Detect which cell encompasses the target text, then output its (x, y) center coordinate. 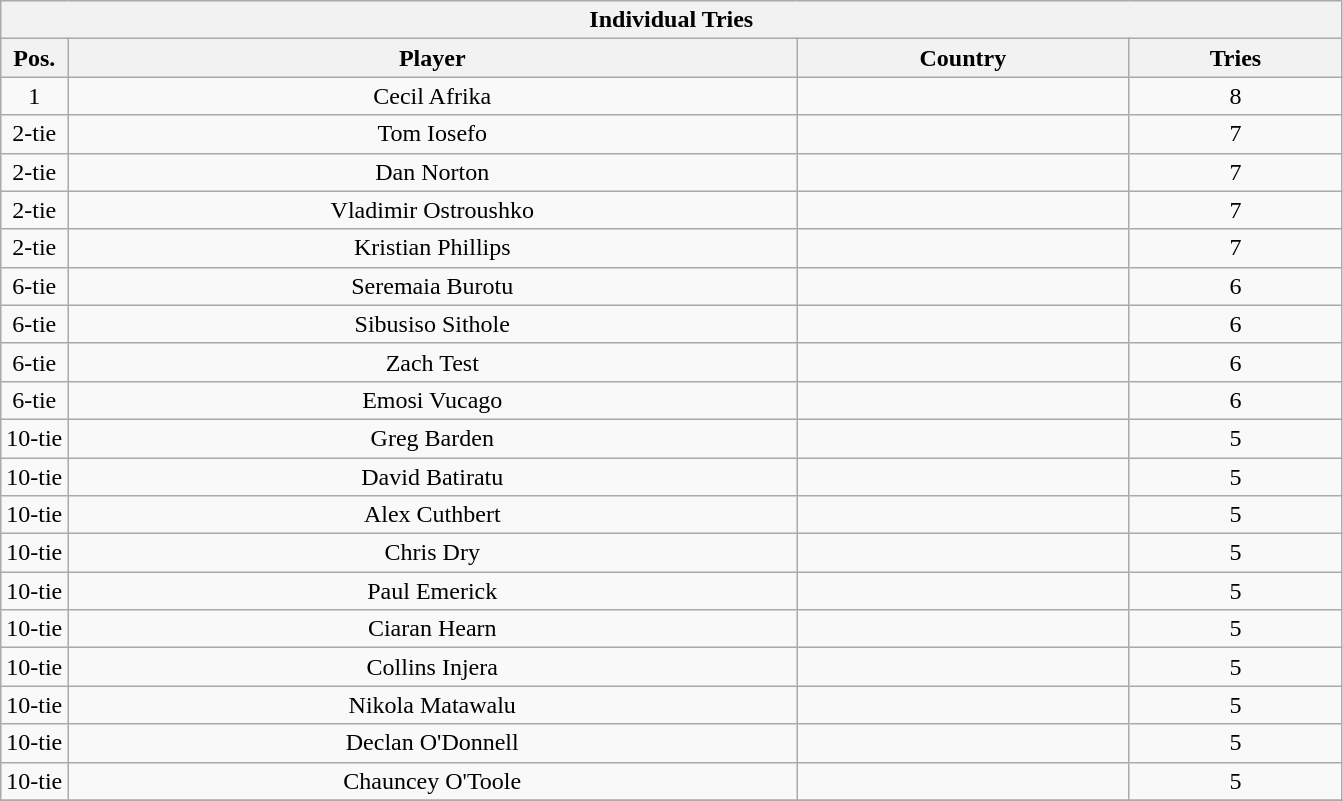
Declan O'Donnell (432, 743)
Tom Iosefo (432, 134)
Seremaia Burotu (432, 286)
Nikola Matawalu (432, 705)
8 (1236, 96)
Vladimir Ostroushko (432, 210)
Pos. (34, 58)
Paul Emerick (432, 591)
Greg Barden (432, 438)
Player (432, 58)
Emosi Vucago (432, 400)
Collins Injera (432, 667)
Sibusiso Sithole (432, 324)
Zach Test (432, 362)
Alex Cuthbert (432, 515)
Chris Dry (432, 553)
1 (34, 96)
Tries (1236, 58)
David Batiratu (432, 477)
Country (963, 58)
Chauncey O'Toole (432, 781)
Dan Norton (432, 172)
Ciaran Hearn (432, 629)
Kristian Phillips (432, 248)
Cecil Afrika (432, 96)
Individual Tries (672, 20)
